Locate the cell with the specified text and output its [X, Y] center coordinate. 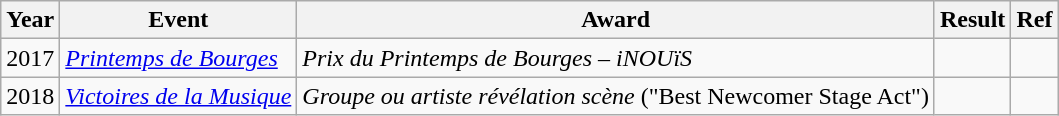
Award [616, 20]
Event [178, 20]
Prix du Printemps de Bourges – iNOUïS [616, 58]
Groupe ou artiste révélation scène ("Best Newcomer Stage Act") [616, 96]
Year [30, 20]
Victoires de la Musique [178, 96]
2017 [30, 58]
Result [972, 20]
2018 [30, 96]
Printemps de Bourges [178, 58]
Ref [1034, 20]
